Determine the (X, Y) coordinate at the center of the cell enclosing the given text.  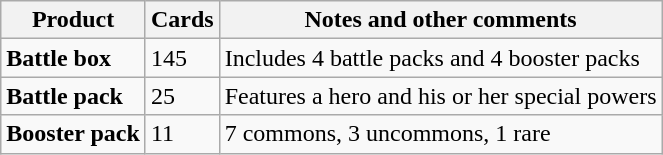
Battle box (74, 58)
11 (182, 134)
Notes and other comments (440, 20)
Includes 4 battle packs and 4 booster packs (440, 58)
Battle pack (74, 96)
Features a hero and his or her special powers (440, 96)
Cards (182, 20)
145 (182, 58)
Product (74, 20)
Booster pack (74, 134)
7 commons, 3 uncommons, 1 rare (440, 134)
25 (182, 96)
